For the text-containing cell, return its midpoint in [x, y] coordinate format. 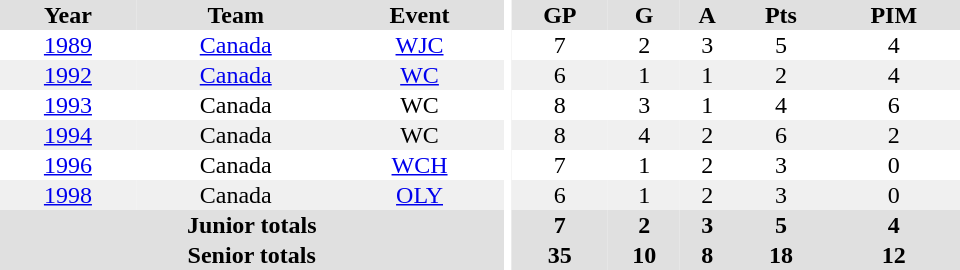
Year [68, 15]
1993 [68, 105]
GP [560, 15]
Event [420, 15]
1989 [68, 45]
1994 [68, 135]
WJC [420, 45]
Senior totals [252, 255]
OLY [420, 195]
Team [236, 15]
PIM [894, 15]
10 [644, 255]
1992 [68, 75]
1996 [68, 165]
1998 [68, 195]
35 [560, 255]
A [707, 15]
Junior totals [252, 225]
12 [894, 255]
18 [780, 255]
WCH [420, 165]
G [644, 15]
Pts [780, 15]
